Locate the cell with the specified text and output its (x, y) center coordinate. 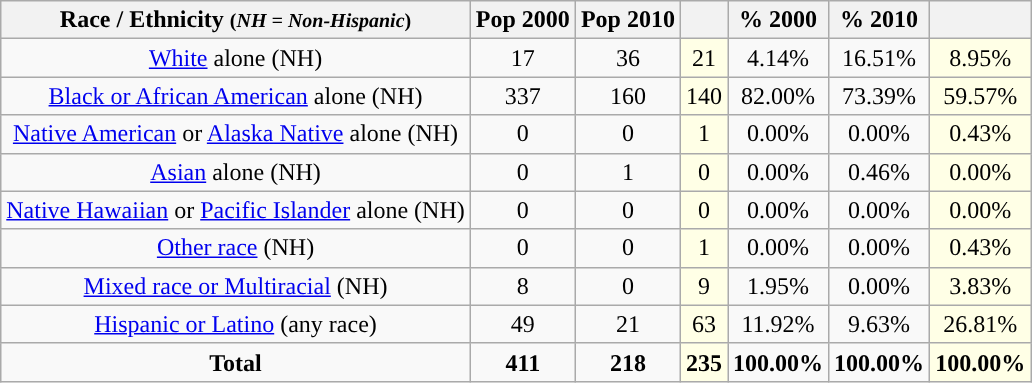
White alone (NH) (236, 58)
9.63% (880, 324)
16.51% (880, 58)
49 (522, 324)
9 (704, 286)
% 2010 (880, 20)
36 (628, 58)
Hispanic or Latino (any race) (236, 324)
1.95% (778, 286)
17 (522, 58)
235 (704, 362)
26.81% (980, 324)
Native American or Alaska Native alone (NH) (236, 134)
0.46% (880, 172)
Black or African American alone (NH) (236, 96)
140 (704, 96)
Pop 2000 (522, 20)
4.14% (778, 58)
411 (522, 362)
82.00% (778, 96)
Asian alone (NH) (236, 172)
Total (236, 362)
Mixed race or Multiracial (NH) (236, 286)
3.83% (980, 286)
Native Hawaiian or Pacific Islander alone (NH) (236, 210)
63 (704, 324)
8 (522, 286)
8.95% (980, 58)
11.92% (778, 324)
160 (628, 96)
337 (522, 96)
Race / Ethnicity (NH = Non-Hispanic) (236, 20)
218 (628, 362)
% 2000 (778, 20)
Other race (NH) (236, 248)
Pop 2010 (628, 20)
73.39% (880, 96)
59.57% (980, 96)
